Capture the cell that displays the provided text and extract its [x, y] central coordinate. 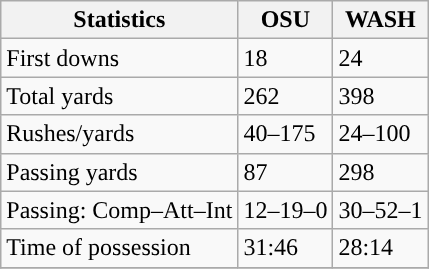
Total yards [120, 96]
Time of possession [120, 248]
Passing: Comp–Att–Int [120, 210]
30–52–1 [380, 210]
398 [380, 96]
12–19–0 [286, 210]
OSU [286, 20]
87 [286, 172]
24–100 [380, 134]
262 [286, 96]
Statistics [120, 20]
298 [380, 172]
Passing yards [120, 172]
First downs [120, 58]
28:14 [380, 248]
40–175 [286, 134]
Rushes/yards [120, 134]
31:46 [286, 248]
24 [380, 58]
WASH [380, 20]
18 [286, 58]
